Determine the [X, Y] coordinate at the center of the cell enclosing the given text.  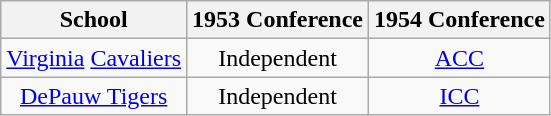
ACC [459, 58]
DePauw Tigers [94, 96]
ICC [459, 96]
1953 Conference [278, 20]
1954 Conference [459, 20]
School [94, 20]
Virginia Cavaliers [94, 58]
